Search for the cell housing the specified text and yield its [X, Y] center coordinate. 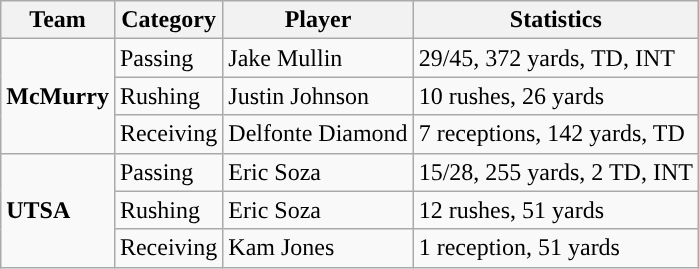
Kam Jones [318, 248]
12 rushes, 51 yards [556, 210]
1 reception, 51 yards [556, 248]
Jake Mullin [318, 58]
UTSA [58, 210]
10 rushes, 26 yards [556, 96]
Team [58, 20]
Statistics [556, 20]
Delfonte Diamond [318, 134]
29/45, 372 yards, TD, INT [556, 58]
7 receptions, 142 yards, TD [556, 134]
Player [318, 20]
McMurry [58, 96]
Category [168, 20]
Justin Johnson [318, 96]
15/28, 255 yards, 2 TD, INT [556, 172]
